Locate the cell with the specified text and output its (x, y) center coordinate. 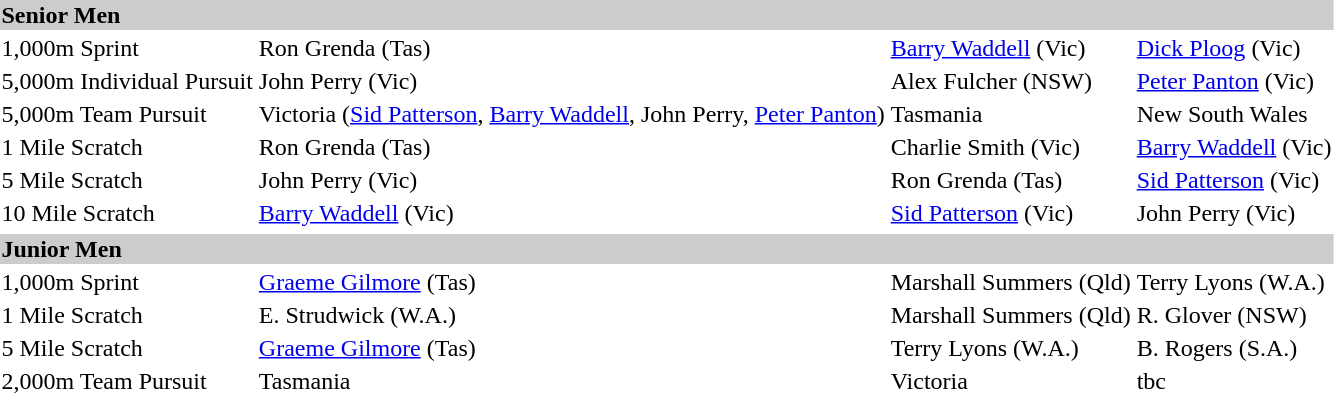
5,000m Individual Pursuit (127, 81)
Alex Fulcher (NSW) (1010, 81)
5,000m Team Pursuit (127, 114)
New South Wales (1234, 114)
Charlie Smith (Vic) (1010, 147)
E. Strudwick (W.A.) (572, 315)
Senior Men (666, 15)
Junior Men (666, 249)
Peter Panton (Vic) (1234, 81)
R. Glover (NSW) (1234, 315)
Tasmania (1010, 114)
10 Mile Scratch (127, 213)
Victoria (Sid Patterson, Barry Waddell, John Perry, Peter Panton) (572, 114)
Dick Ploog (Vic) (1234, 48)
B. Rogers (S.A.) (1234, 348)
